Return [X, Y] of the center of cell containing provided text 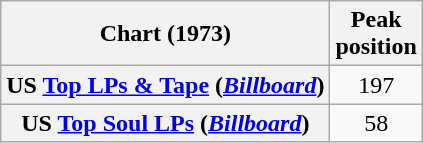
US Top Soul LPs (Billboard) [166, 123]
197 [376, 85]
58 [376, 123]
Chart (1973) [166, 34]
Peakposition [376, 34]
US Top LPs & Tape (Billboard) [166, 85]
